Identify which cell holds the provided text, then report its [X, Y] central coordinate. 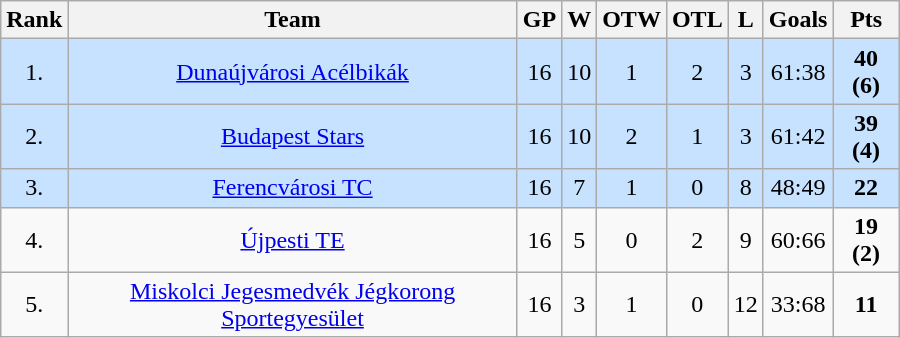
1. [34, 72]
40 (6) [866, 72]
Újpesti TE [292, 240]
L [746, 20]
61:42 [798, 136]
8 [746, 188]
Pts [866, 20]
2. [34, 136]
Dunaújvárosi Acélbikák [292, 72]
3. [34, 188]
GP [539, 20]
Ferencvárosi TC [292, 188]
OTW [632, 20]
39 (4) [866, 136]
60:66 [798, 240]
19 (2) [866, 240]
61:38 [798, 72]
9 [746, 240]
W [580, 20]
5 [580, 240]
5. [34, 304]
Team [292, 20]
48:49 [798, 188]
Budapest Stars [292, 136]
4. [34, 240]
22 [866, 188]
11 [866, 304]
Goals [798, 20]
7 [580, 188]
Rank [34, 20]
OTL [697, 20]
Miskolci Jegesmedvék Jégkorong Sportegyesület [292, 304]
33:68 [798, 304]
12 [746, 304]
